Output the (X, Y) coordinate of the center of the cell containing the given text.  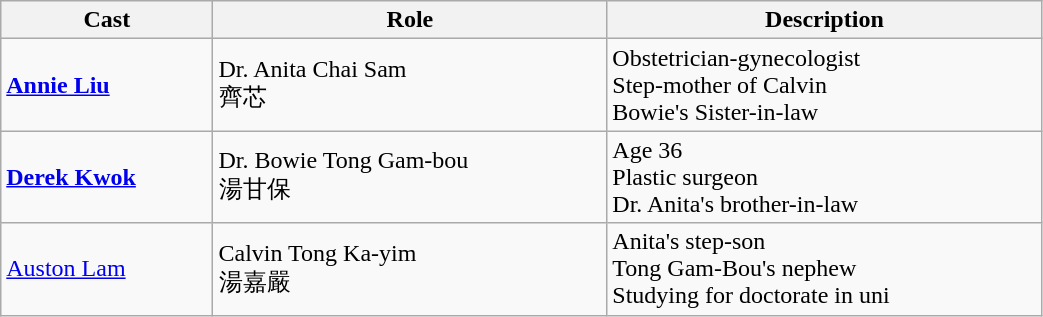
Age 36Plastic surgeonDr. Anita's brother-in-law (824, 177)
Dr. Bowie Tong Gam-bou 湯甘保 (410, 177)
Dr. Anita Chai Sam 齊芯 (410, 85)
Anita's step-sonTong Gam-Bou's nephewStudying for doctorate in uni (824, 269)
Derek Kwok (107, 177)
Calvin Tong Ka-yim 湯嘉嚴 (410, 269)
Auston Lam (107, 269)
Description (824, 20)
Obstetrician-gynecologist Step-mother of Calvin Bowie's Sister-in-law (824, 85)
Annie Liu (107, 85)
Cast (107, 20)
Role (410, 20)
